Extract the [x, y] coordinate from the center of the cell holding the provided text.  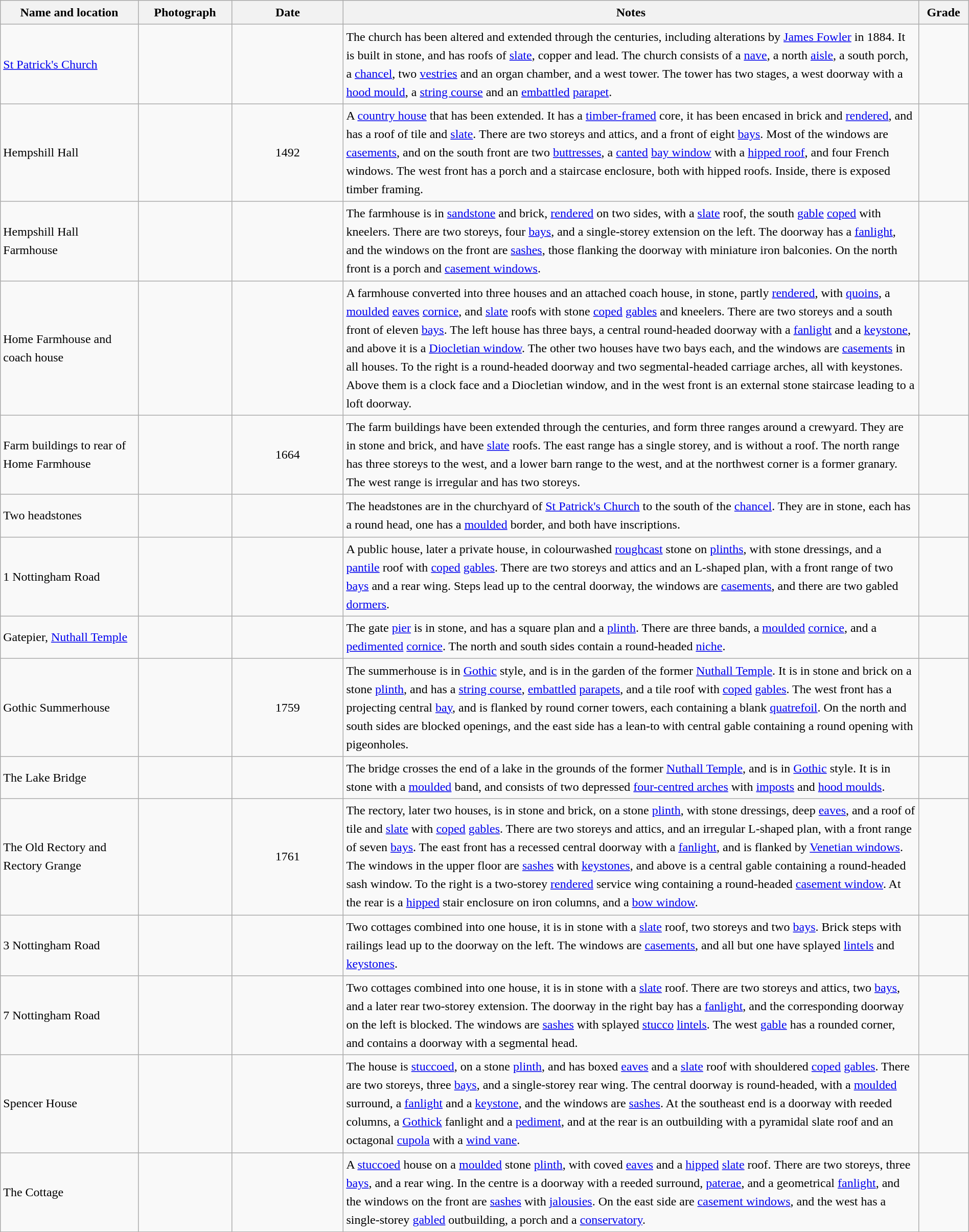
Notes [631, 12]
3 Nottingham Road [70, 946]
Name and location [70, 12]
Spencer House [70, 1104]
1 Nottingham Road [70, 577]
7 Nottingham Road [70, 1015]
Home Farmhouse and coach house [70, 348]
Gothic Summerhouse [70, 708]
Farm buildings to rear of Home Farmhouse [70, 455]
The Old Rectory and Rectory Grange [70, 857]
The Cottage [70, 1192]
Two headstones [70, 515]
The Lake Bridge [70, 777]
1492 [288, 152]
1664 [288, 455]
Grade [943, 12]
Hempshill Hall [70, 152]
Gatepier, Nuthall Temple [70, 637]
St Patrick's Church [70, 64]
1759 [288, 708]
Hempshill Hall Farmhouse [70, 241]
1761 [288, 857]
Date [288, 12]
Photograph [185, 12]
